From the cell containing the given text, extract its center point as [x, y] coordinate. 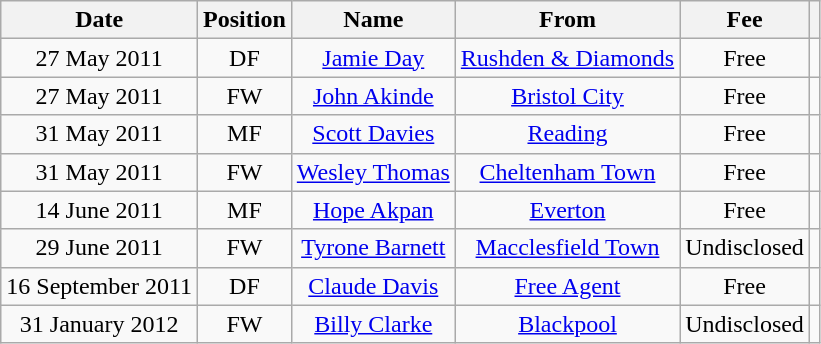
Billy Clarke [373, 324]
Claude Davis [373, 286]
Bristol City [567, 96]
Fee [745, 20]
Everton [567, 210]
14 June 2011 [100, 210]
16 September 2011 [100, 286]
Date [100, 20]
Jamie Day [373, 58]
Reading [567, 134]
29 June 2011 [100, 248]
Tyrone Barnett [373, 248]
Macclesfield Town [567, 248]
31 January 2012 [100, 324]
Wesley Thomas [373, 172]
Position [245, 20]
Scott Davies [373, 134]
Rushden & Diamonds [567, 58]
Blackpool [567, 324]
Name [373, 20]
Free Agent [567, 286]
John Akinde [373, 96]
Cheltenham Town [567, 172]
From [567, 20]
Hope Akpan [373, 210]
